Detect which cell encompasses the target text, then output its (X, Y) center coordinate. 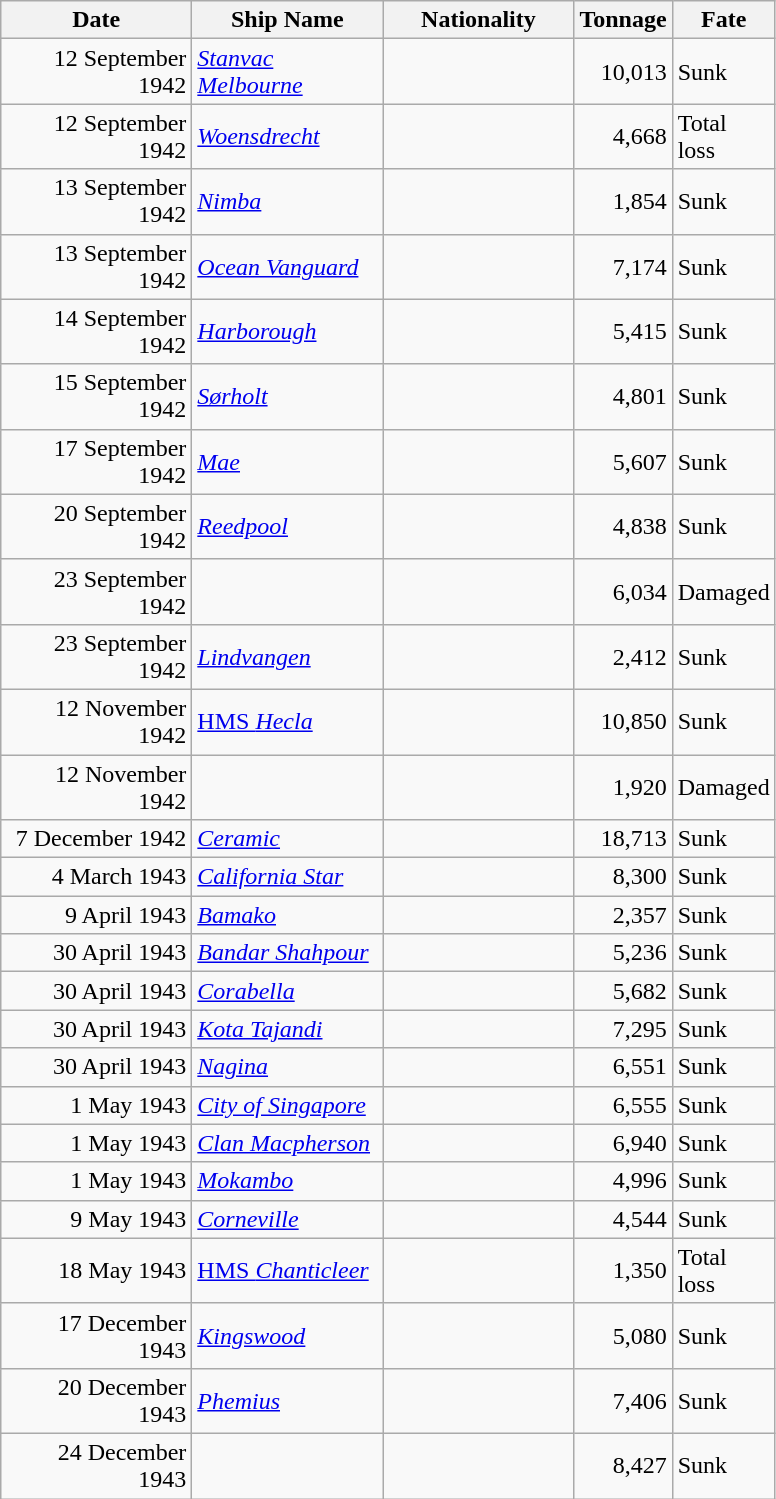
Lindvangen (288, 656)
Kota Tajandi (288, 1029)
Corabella (288, 991)
4,544 (623, 1219)
5,607 (623, 462)
Date (96, 20)
24 December 1943 (96, 1466)
4,668 (623, 136)
California Star (288, 877)
8,427 (623, 1466)
18,713 (623, 839)
Woensdrecht (288, 136)
17 September 1942 (96, 462)
Nimba (288, 202)
Mokambo (288, 1181)
Fate (724, 20)
HMS Chanticleer (288, 1270)
Stanvac Melbourne (288, 72)
Nationality (478, 20)
Tonnage (623, 20)
Ship Name (288, 20)
7,406 (623, 1400)
9 May 1943 (96, 1219)
Ceramic (288, 839)
5,236 (623, 953)
6,034 (623, 592)
14 September 1942 (96, 332)
10,850 (623, 722)
1,854 (623, 202)
1,350 (623, 1270)
Harborough (288, 332)
4,996 (623, 1181)
15 September 1942 (96, 396)
Clan Macpherson (288, 1143)
Reedpool (288, 526)
2,357 (623, 915)
7,295 (623, 1029)
Mae (288, 462)
9 April 1943 (96, 915)
Phemius (288, 1400)
5,415 (623, 332)
HMS Hecla (288, 722)
4 March 1943 (96, 877)
2,412 (623, 656)
5,080 (623, 1336)
Bandar Shahpour (288, 953)
5,682 (623, 991)
20 December 1943 (96, 1400)
1,920 (623, 786)
4,801 (623, 396)
17 December 1943 (96, 1336)
City of Singapore (288, 1105)
Kingswood (288, 1336)
4,838 (623, 526)
Corneville (288, 1219)
7 December 1942 (96, 839)
7,174 (623, 266)
6,940 (623, 1143)
6,551 (623, 1067)
Bamako (288, 915)
Sørholt (288, 396)
10,013 (623, 72)
6,555 (623, 1105)
18 May 1943 (96, 1270)
20 September 1942 (96, 526)
Ocean Vanguard (288, 266)
Nagina (288, 1067)
8,300 (623, 877)
